Scan for the cell matching the given text and deliver its [x, y] coordinate at center. 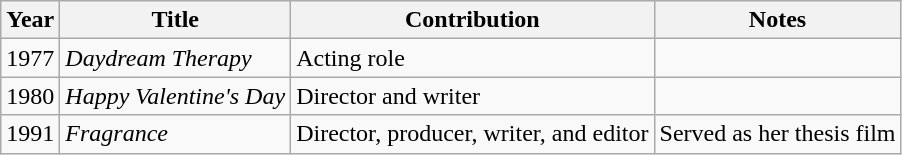
Happy Valentine's Day [176, 96]
Daydream Therapy [176, 58]
Title [176, 20]
1980 [30, 96]
Director, producer, writer, and editor [472, 134]
Year [30, 20]
Notes [778, 20]
Contribution [472, 20]
Fragrance [176, 134]
Acting role [472, 58]
1977 [30, 58]
1991 [30, 134]
Served as her thesis film [778, 134]
Director and writer [472, 96]
